Provide the [X, Y] coordinate of the cell's center where the given text is located.  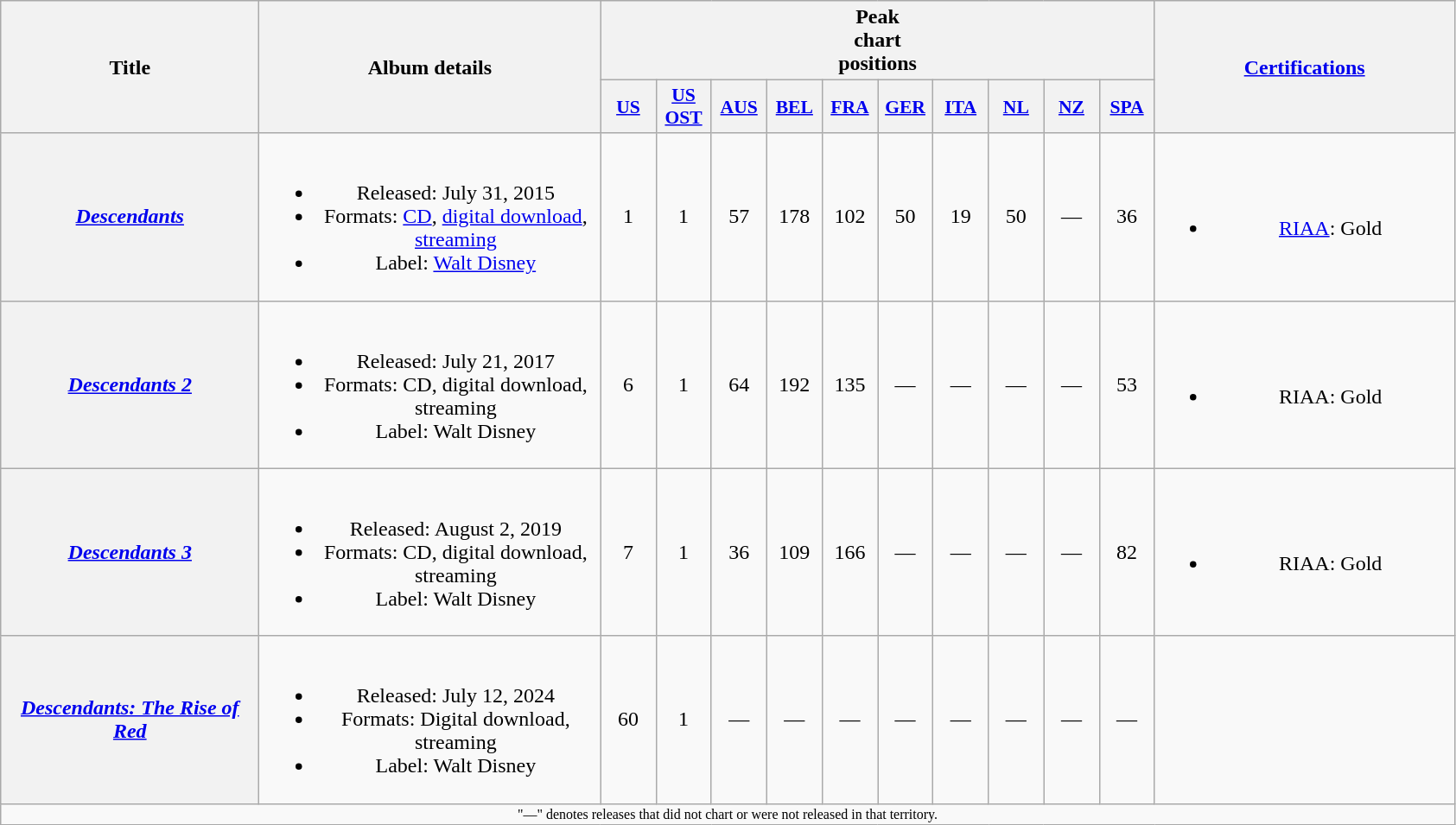
Released: July 12, 2024Formats: Digital download, streamingLabel: Walt Disney [430, 720]
ITA [961, 107]
82 [1127, 552]
178 [794, 217]
Album details [430, 67]
SPA [1127, 107]
NL [1016, 107]
64 [739, 384]
166 [849, 552]
7 [628, 552]
Descendants: The Rise of Red [130, 720]
FRA [849, 107]
6 [628, 384]
Descendants [130, 217]
Certifications [1305, 67]
Released: August 2, 2019Formats: CD, digital download, streamingLabel: Walt Disney [430, 552]
53 [1127, 384]
19 [961, 217]
Title [130, 67]
"—" denotes releases that did not chart or were not released in that territory. [728, 814]
57 [739, 217]
Descendants 2 [130, 384]
NZ [1071, 107]
Descendants 3 [130, 552]
135 [849, 384]
192 [794, 384]
AUS [739, 107]
Released: July 21, 2017Formats: CD, digital download, streamingLabel: Walt Disney [430, 384]
60 [628, 720]
109 [794, 552]
Released: July 31, 2015Formats: CD, digital download, streamingLabel: Walt Disney [430, 217]
GER [906, 107]
102 [849, 217]
US OST [683, 107]
US [628, 107]
BEL [794, 107]
Peak chart positions [878, 41]
